Detect which cell encompasses the target text, then output its [x, y] center coordinate. 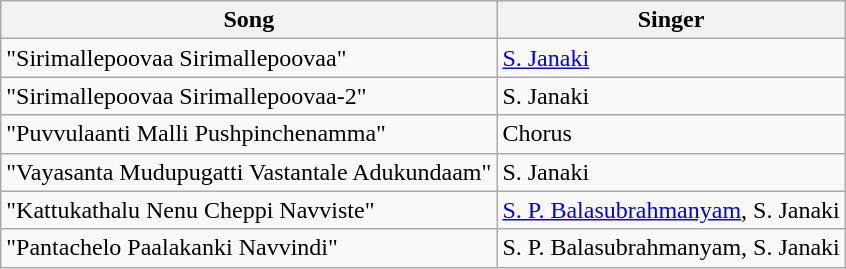
"Pantachelo Paalakanki Navvindi" [249, 248]
"Sirimallepoovaa Sirimallepoovaa-2" [249, 96]
"Puvvulaanti Malli Pushpinchenamma" [249, 134]
"Kattukathalu Nenu Cheppi Navviste" [249, 210]
Chorus [671, 134]
Singer [671, 20]
"Vayasanta Mudupugatti Vastantale Adukundaam" [249, 172]
"Sirimallepoovaa Sirimallepoovaa" [249, 58]
Song [249, 20]
